Detect which cell encompasses the target text, then output its [x, y] center coordinate. 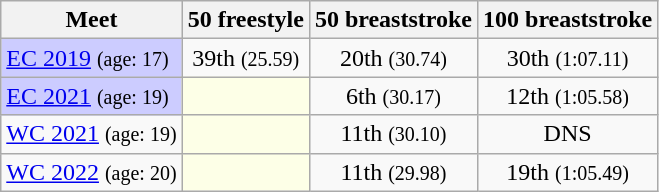
11th (30.10) [393, 134]
39th (25.59) [246, 58]
20th (30.74) [393, 58]
Meet [92, 20]
6th (30.17) [393, 96]
EC 2021 (age: 19) [92, 96]
30th (1:07.11) [568, 58]
100 breaststroke [568, 20]
WC 2022 (age: 20) [92, 172]
12th (1:05.58) [568, 96]
50 freestyle [246, 20]
19th (1:05.49) [568, 172]
50 breaststroke [393, 20]
EC 2019 (age: 17) [92, 58]
WC 2021 (age: 19) [92, 134]
11th (29.98) [393, 172]
DNS [568, 134]
